Determine the [x, y] coordinate at the center of the cell enclosing the given text.  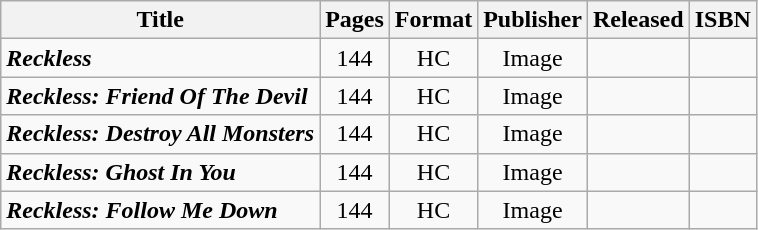
Reckless: Friend Of The Devil [160, 96]
Released [638, 20]
Format [433, 20]
Reckless: Ghost In You [160, 172]
Pages [355, 20]
Reckless: Destroy All Monsters [160, 134]
ISBN [722, 20]
Reckless [160, 58]
Title [160, 20]
Reckless: Follow Me Down [160, 210]
Publisher [533, 20]
